Search for the cell housing the specified text and yield its (x, y) center coordinate. 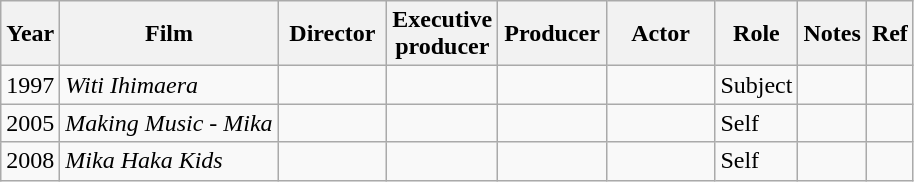
2008 (30, 161)
Executive producer (442, 34)
Actor (660, 34)
Mika Haka Kids (169, 161)
Producer (552, 34)
Role (756, 34)
Ref (890, 34)
2005 (30, 123)
Notes (832, 34)
Film (169, 34)
Making Music - Mika (169, 123)
Director (332, 34)
Subject (756, 85)
Witi Ihimaera (169, 85)
Year (30, 34)
1997 (30, 85)
